Scan for the cell matching the given text and deliver its [x, y] coordinate at center. 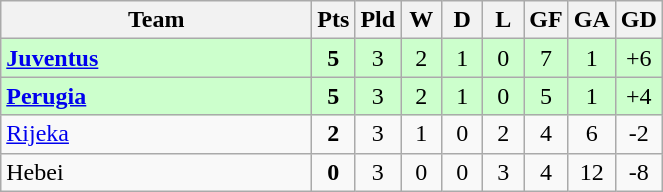
12 [592, 172]
-8 [638, 172]
W [422, 20]
GA [592, 20]
Pld [378, 20]
Hebei [156, 172]
7 [546, 58]
Team [156, 20]
6 [592, 134]
+6 [638, 58]
-2 [638, 134]
GF [546, 20]
Rijeka [156, 134]
+4 [638, 96]
Perugia [156, 96]
D [462, 20]
L [504, 20]
Juventus [156, 58]
Pts [334, 20]
GD [638, 20]
